Scan for the cell matching the given text and deliver its [x, y] coordinate at center. 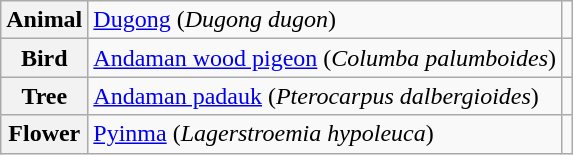
Bird [44, 58]
Flower [44, 134]
Andaman wood pigeon (Columba palumboides) [325, 58]
Pyinma (Lagerstroemia hypoleuca) [325, 134]
Dugong (Dugong dugon) [325, 20]
Andaman padauk (Pterocarpus dalbergioides) [325, 96]
Animal [44, 20]
Tree [44, 96]
